Identify which cell holds the provided text, then report its [X, Y] central coordinate. 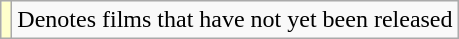
Denotes films that have not yet been released [235, 20]
